From the cell containing the given text, extract its center point as [X, Y] coordinate. 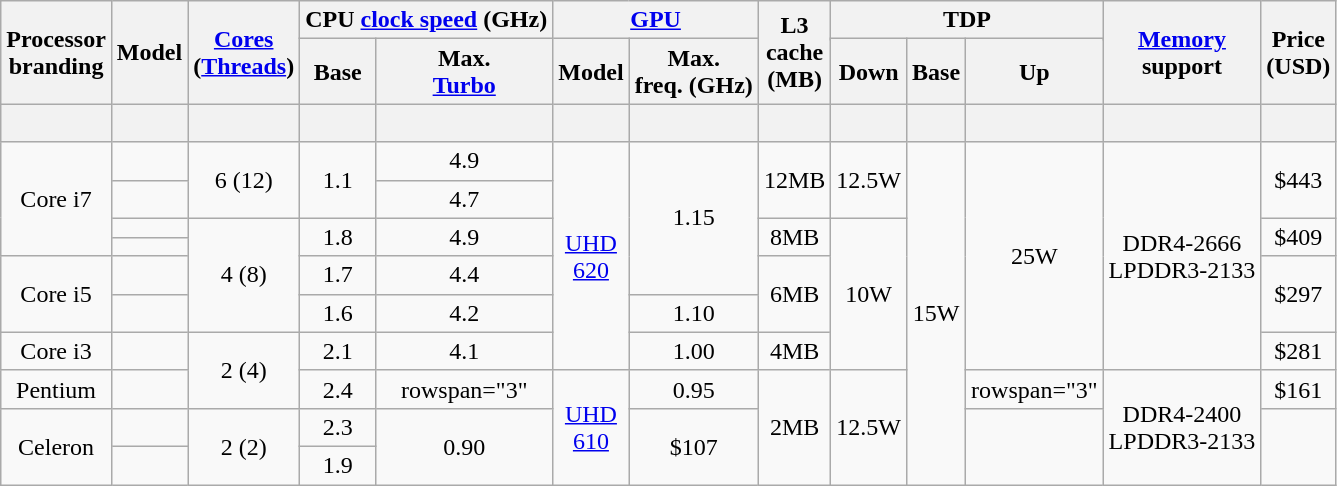
Core i3 [56, 351]
4.1 [464, 351]
12MB [794, 180]
4MB [794, 351]
2.3 [338, 427]
GPU [656, 20]
CPU clock speed (GHz) [426, 20]
UHD610 [591, 427]
4.4 [464, 275]
4 (8) [244, 275]
2 (4) [244, 370]
$161 [1298, 389]
Max.Turbo [464, 72]
$409 [1298, 237]
2MB [794, 427]
1.00 [694, 351]
Max.freq. (GHz) [694, 72]
10W [869, 294]
DDR4-2400LPDDR3-2133 [1182, 427]
Processorbranding [56, 52]
25W [1035, 256]
TDP [967, 20]
2 (2) [244, 446]
15W [936, 314]
1.6 [338, 313]
$443 [1298, 180]
DDR4-2666LPDDR3-2133 [1182, 256]
$297 [1298, 294]
1.10 [694, 313]
1.15 [694, 218]
1.7 [338, 275]
1.9 [338, 465]
4.7 [464, 199]
4.2 [464, 313]
1.8 [338, 237]
Core i5 [56, 294]
$107 [694, 446]
6MB [794, 294]
8MB [794, 237]
1.1 [338, 180]
$281 [1298, 351]
0.90 [464, 446]
Core i7 [56, 199]
0.95 [694, 389]
Price(USD) [1298, 52]
UHD620 [591, 256]
Up [1035, 72]
2.1 [338, 351]
L3cache(MB) [794, 52]
2.4 [338, 389]
Memorysupport [1182, 52]
Cores(Threads) [244, 52]
Pentium [56, 389]
Down [869, 72]
6 (12) [244, 180]
Celeron [56, 446]
